Capture the cell that displays the provided text and extract its (x, y) central coordinate. 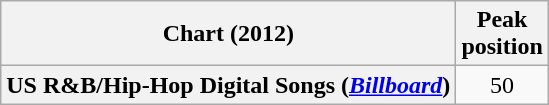
Peakposition (502, 34)
US R&B/Hip-Hop Digital Songs (Billboard) (228, 85)
Chart (2012) (228, 34)
50 (502, 85)
